Locate the cell with the specified text and output its (X, Y) center coordinate. 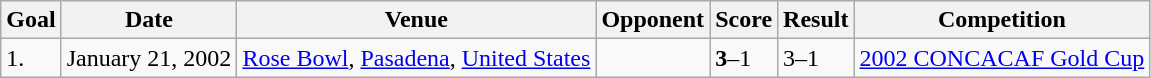
Score (744, 20)
Opponent (653, 20)
Goal (31, 20)
1. (31, 58)
Venue (416, 20)
January 21, 2002 (149, 58)
Rose Bowl, Pasadena, United States (416, 58)
Date (149, 20)
Result (816, 20)
2002 CONCACAF Gold Cup (1002, 58)
Competition (1002, 20)
